Extract the (x, y) coordinate from the center of the cell holding the provided text.  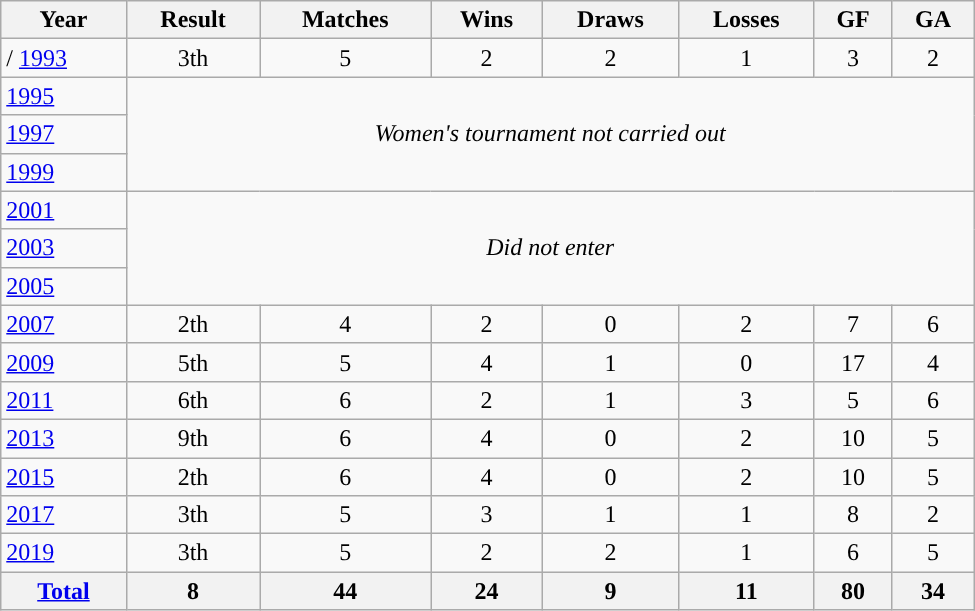
2001 (64, 210)
2019 (64, 553)
9 (610, 591)
/ 1993 (64, 58)
2005 (64, 286)
80 (853, 591)
2009 (64, 362)
Matches (346, 20)
2011 (64, 400)
Losses (746, 20)
6th (193, 400)
1995 (64, 96)
2017 (64, 515)
9th (193, 438)
2003 (64, 248)
Women's tournament not carried out (550, 134)
1997 (64, 134)
11 (746, 591)
Wins (487, 20)
GF (853, 20)
Draws (610, 20)
1999 (64, 172)
17 (853, 362)
2015 (64, 477)
Did not enter (550, 248)
34 (933, 591)
24 (487, 591)
Result (193, 20)
Total (64, 591)
Year (64, 20)
GA (933, 20)
44 (346, 591)
7 (853, 324)
2013 (64, 438)
2007 (64, 324)
5th (193, 362)
